Determine the [X, Y] coordinate at the center of the cell enclosing the given text.  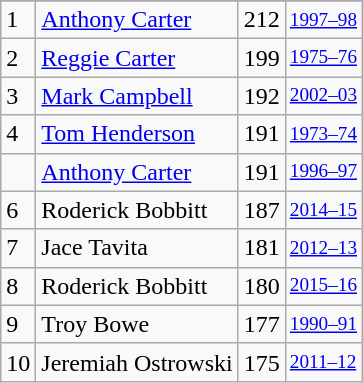
180 [262, 286]
1990–91 [323, 324]
187 [262, 210]
8 [18, 286]
2012–13 [323, 248]
7 [18, 248]
Reggie Carter [137, 58]
175 [262, 362]
192 [262, 96]
181 [262, 248]
Jeremiah Ostrowski [137, 362]
9 [18, 324]
4 [18, 134]
2014–15 [323, 210]
1 [18, 20]
6 [18, 210]
10 [18, 362]
2002–03 [323, 96]
Troy Bowe [137, 324]
3 [18, 96]
199 [262, 58]
2015–16 [323, 286]
Tom Henderson [137, 134]
2011–12 [323, 362]
Jace Tavita [137, 248]
1975–76 [323, 58]
1973–74 [323, 134]
1996–97 [323, 172]
177 [262, 324]
Mark Campbell [137, 96]
2 [18, 58]
212 [262, 20]
1997–98 [323, 20]
